Identify which cell holds the provided text, then report its [X, Y] central coordinate. 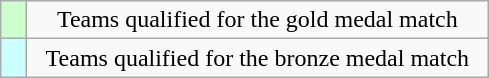
Teams qualified for the gold medal match [258, 20]
Teams qualified for the bronze medal match [258, 58]
